Extract the [X, Y] coordinate from the center of the cell holding the provided text.  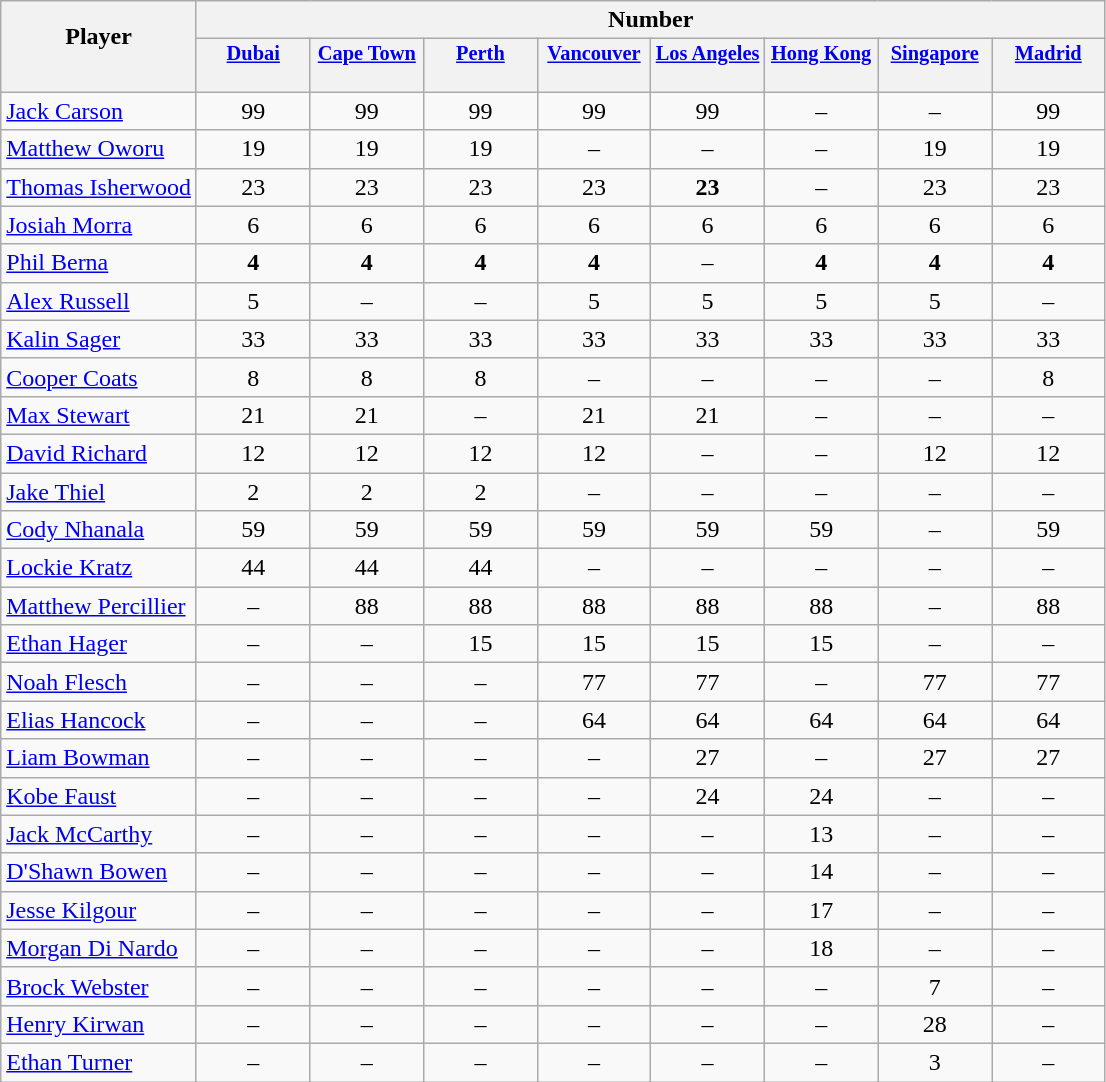
Matthew Oworu [99, 149]
Elias Hancock [99, 720]
28 [935, 1024]
Ethan Turner [99, 1062]
Phil Berna [99, 263]
Liam Bowman [99, 758]
Number [650, 20]
Henry Kirwan [99, 1024]
Perth [481, 54]
Kalin Sager [99, 339]
Jack Carson [99, 111]
7 [935, 986]
Singapore [935, 54]
D'Shawn Bowen [99, 872]
Cape Town [367, 54]
Matthew Percillier [99, 606]
Josiah Morra [99, 225]
Player [99, 36]
Hong Kong [821, 54]
Los Angeles [708, 54]
David Richard [99, 453]
17 [821, 910]
Cody Nhanala [99, 530]
18 [821, 948]
Jack McCarthy [99, 834]
13 [821, 834]
Jake Thiel [99, 491]
14 [821, 872]
Madrid [1049, 54]
Noah Flesch [99, 682]
Kobe Faust [99, 796]
Alex Russell [99, 301]
Vancouver [594, 54]
Thomas Isherwood [99, 187]
Dubai [253, 54]
3 [935, 1062]
Lockie Kratz [99, 568]
Brock Webster [99, 986]
Cooper Coats [99, 377]
Jesse Kilgour [99, 910]
Morgan Di Nardo [99, 948]
Max Stewart [99, 415]
Ethan Hager [99, 644]
